Return [x, y] of the center of cell containing provided text 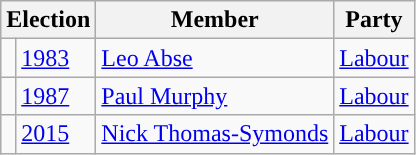
Party [374, 20]
Election [48, 20]
1983 [56, 58]
Leo Abse [215, 58]
Nick Thomas-Symonds [215, 134]
Member [215, 20]
Paul Murphy [215, 96]
2015 [56, 134]
1987 [56, 96]
